Pinpoint the cell where the given text exists, returning its (x, y) midpoint coordinate. 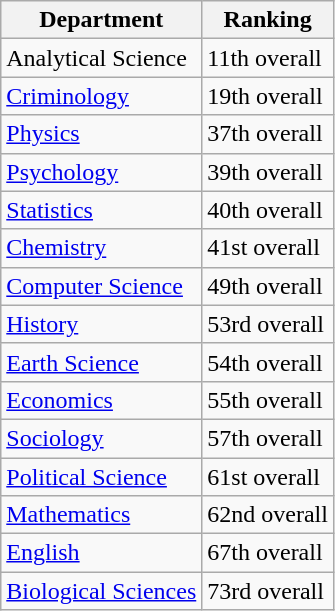
Statistics (102, 210)
Political Science (102, 477)
History (102, 324)
Analytical Science (102, 58)
Mathematics (102, 515)
Chemistry (102, 248)
37th overall (268, 134)
11th overall (268, 58)
54th overall (268, 362)
62nd overall (268, 515)
Physics (102, 134)
40th overall (268, 210)
61st overall (268, 477)
Earth Science (102, 362)
39th overall (268, 172)
49th overall (268, 286)
41st overall (268, 248)
19th overall (268, 96)
Computer Science (102, 286)
Sociology (102, 438)
53rd overall (268, 324)
Criminology (102, 96)
67th overall (268, 553)
Department (102, 20)
57th overall (268, 438)
Biological Sciences (102, 591)
Ranking (268, 20)
Economics (102, 400)
55th overall (268, 400)
Psychology (102, 172)
English (102, 553)
73rd overall (268, 591)
